Identify which cell holds the provided text, then report its (X, Y) central coordinate. 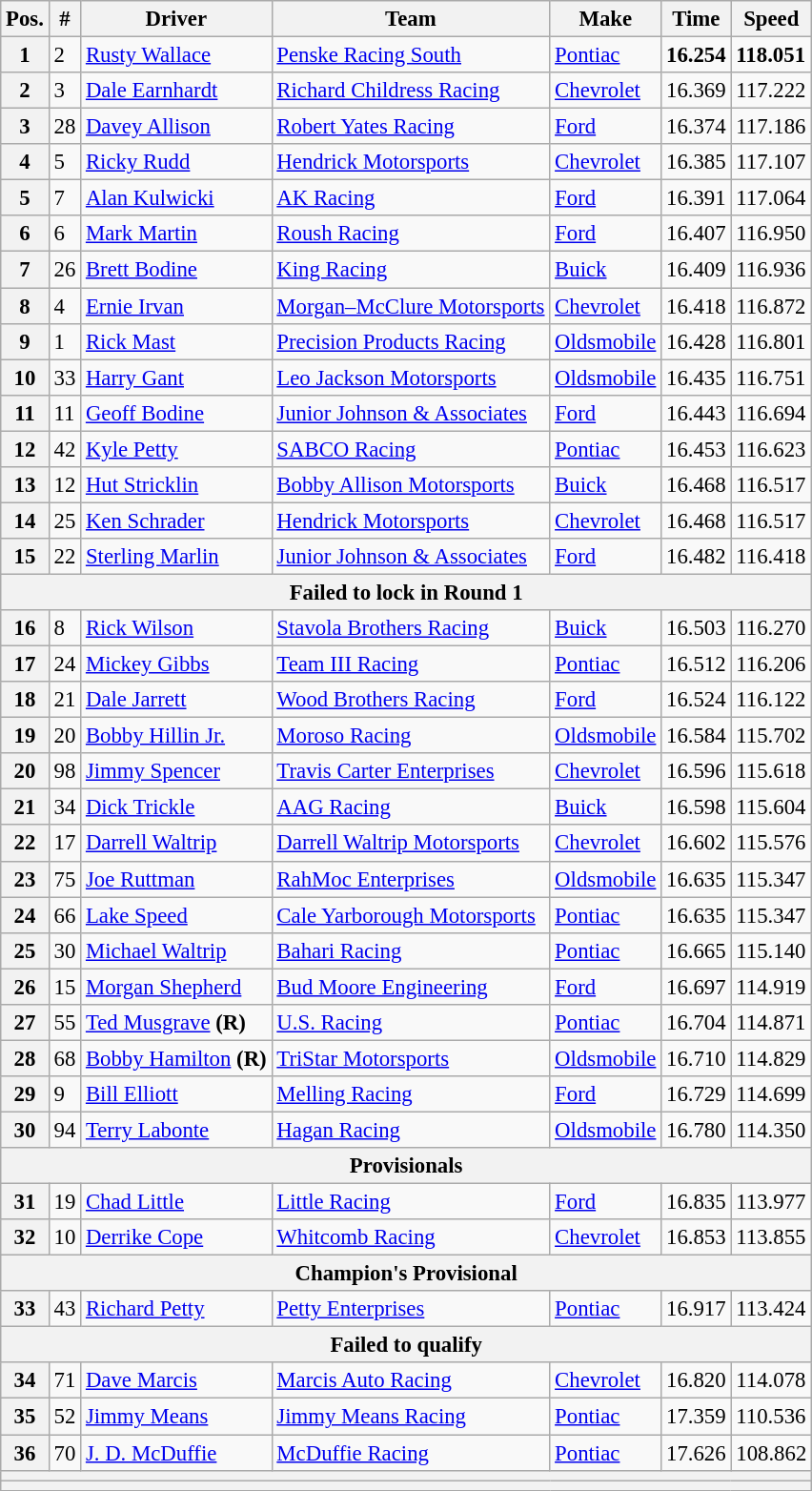
Petty Enterprises (411, 1309)
36 (25, 1453)
J. D. McDuffie (176, 1453)
116.122 (772, 700)
16.443 (696, 413)
116.623 (772, 449)
118.051 (772, 55)
16.780 (696, 1130)
68 (65, 1058)
27 (25, 1023)
116.936 (772, 270)
114.829 (772, 1058)
31 (25, 1202)
94 (65, 1130)
Rick Wilson (176, 628)
Mark Martin (176, 234)
Ricky Rudd (176, 162)
Failed to lock in Round 1 (406, 592)
110.536 (772, 1417)
115.576 (772, 844)
Terry Labonte (176, 1130)
16.602 (696, 844)
Ernie Irvan (176, 306)
Hagan Racing (411, 1130)
Joe Ruttman (176, 879)
Dale Earnhardt (176, 91)
Penske Racing South (411, 55)
43 (65, 1309)
Dave Marcis (176, 1381)
Leo Jackson Motorsports (411, 378)
16.407 (696, 234)
Whitcomb Racing (411, 1237)
Richard Childress Racing (411, 91)
17.626 (696, 1453)
Morgan–McClure Motorsports (411, 306)
Travis Carter Enterprises (411, 771)
113.977 (772, 1202)
42 (65, 449)
AAG Racing (411, 807)
116.950 (772, 234)
116.872 (772, 306)
# (65, 19)
116.418 (772, 557)
117.222 (772, 91)
Bobby Allison Motorsports (411, 485)
Cale Yarborough Motorsports (411, 915)
Jimmy Spencer (176, 771)
114.919 (772, 987)
Jimmy Means Racing (411, 1417)
Ken Schrader (176, 521)
16.369 (696, 91)
King Racing (411, 270)
16.697 (696, 987)
16.835 (696, 1202)
Geoff Bodine (176, 413)
52 (65, 1417)
16.729 (696, 1094)
Hut Stricklin (176, 485)
115.618 (772, 771)
Melling Racing (411, 1094)
18 (25, 700)
16.374 (696, 127)
16.435 (696, 378)
113.424 (772, 1309)
116.206 (772, 664)
Brett Bodine (176, 270)
Richard Petty (176, 1309)
116.801 (772, 341)
Team (411, 19)
23 (25, 879)
16.385 (696, 162)
Rusty Wallace (176, 55)
Robert Yates Racing (411, 127)
Ted Musgrave (R) (176, 1023)
Bahari Racing (411, 950)
116.270 (772, 628)
Wood Brothers Racing (411, 700)
Sterling Marlin (176, 557)
114.078 (772, 1381)
Bobby Hillin Jr. (176, 736)
Precision Products Racing (411, 341)
16.482 (696, 557)
AK Racing (411, 198)
Dale Jarrett (176, 700)
16.584 (696, 736)
70 (65, 1453)
16.503 (696, 628)
16 (25, 628)
113.855 (772, 1237)
Rick Mast (176, 341)
Bud Moore Engineering (411, 987)
16.512 (696, 664)
Morgan Shepherd (176, 987)
16.598 (696, 807)
16.853 (696, 1237)
98 (65, 771)
Davey Allison (176, 127)
Champion's Provisional (406, 1274)
108.862 (772, 1453)
32 (25, 1237)
29 (25, 1094)
Failed to qualify (406, 1345)
16.917 (696, 1309)
116.751 (772, 378)
Chad Little (176, 1202)
Speed (772, 19)
Dick Trickle (176, 807)
16.409 (696, 270)
16.418 (696, 306)
16.710 (696, 1058)
16.453 (696, 449)
Lake Speed (176, 915)
66 (65, 915)
17.359 (696, 1417)
Team III Racing (411, 664)
116.694 (772, 413)
RahMoc Enterprises (411, 879)
13 (25, 485)
Darrell Waltrip Motorsports (411, 844)
114.871 (772, 1023)
16.391 (696, 198)
117.064 (772, 198)
35 (25, 1417)
117.107 (772, 162)
SABCO Racing (411, 449)
115.140 (772, 950)
Make (606, 19)
Derrike Cope (176, 1237)
Mickey Gibbs (176, 664)
Michael Waltrip (176, 950)
Driver (176, 19)
114.699 (772, 1094)
16.524 (696, 700)
Harry Gant (176, 378)
Pos. (25, 19)
16.596 (696, 771)
Little Racing (411, 1202)
Time (696, 19)
Stavola Brothers Racing (411, 628)
16.704 (696, 1023)
16.820 (696, 1381)
71 (65, 1381)
Bill Elliott (176, 1094)
Provisionals (406, 1166)
Marcis Auto Racing (411, 1381)
Jimmy Means (176, 1417)
TriStar Motorsports (411, 1058)
Roush Racing (411, 234)
Moroso Racing (411, 736)
16.665 (696, 950)
U.S. Racing (411, 1023)
Alan Kulwicki (176, 198)
16.254 (696, 55)
McDuffie Racing (411, 1453)
117.186 (772, 127)
55 (65, 1023)
115.604 (772, 807)
Darrell Waltrip (176, 844)
16.428 (696, 341)
115.702 (772, 736)
Bobby Hamilton (R) (176, 1058)
Kyle Petty (176, 449)
114.350 (772, 1130)
14 (25, 521)
75 (65, 879)
